Locate the cell with the specified text and output its (X, Y) center coordinate. 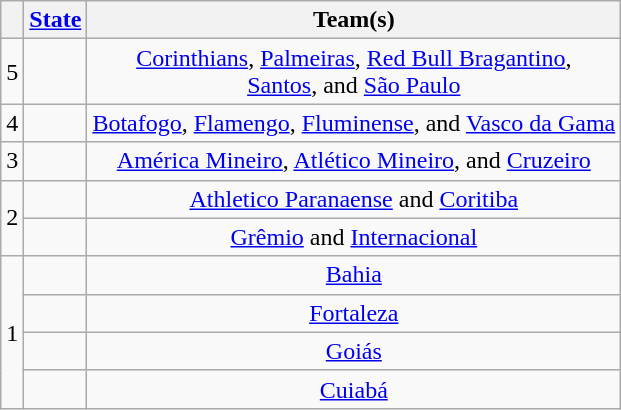
Bahia (354, 275)
State (56, 20)
Fortaleza (354, 313)
Team(s) (354, 20)
Cuiabá (354, 389)
Athletico Paranaense and Coritiba (354, 199)
4 (12, 123)
América Mineiro, Atlético Mineiro, and Cruzeiro (354, 161)
Goiás (354, 351)
2 (12, 218)
Corinthians, Palmeiras, Red Bull Bragantino,Santos, and São Paulo (354, 72)
3 (12, 161)
5 (12, 72)
Botafogo, Flamengo, Fluminense, and Vasco da Gama (354, 123)
Grêmio and Internacional (354, 237)
1 (12, 332)
